Extract the (X, Y) coordinate from the center of the cell holding the provided text.  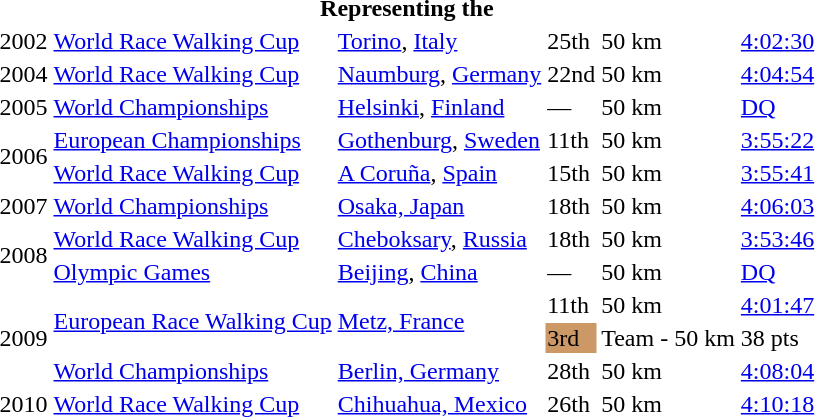
Berlin, Germany (440, 371)
Naumburg, Germany (440, 74)
Olympic Games (192, 272)
4:02:30 (777, 41)
Metz, France (440, 322)
4:01:47 (777, 305)
Beijing, China (440, 272)
Gothenburg, Sweden (440, 140)
4:06:03 (777, 206)
Cheboksary, Russia (440, 239)
15th (572, 173)
4:08:04 (777, 371)
4:04:54 (777, 74)
European Championships (192, 140)
25th (572, 41)
22nd (572, 74)
Osaka, Japan (440, 206)
3:53:46 (777, 239)
European Race Walking Cup (192, 322)
3:55:41 (777, 173)
Torino, Italy (440, 41)
3rd (572, 338)
Team - 50 km (668, 338)
Helsinki, Finland (440, 107)
3:55:22 (777, 140)
38 pts (777, 338)
28th (572, 371)
A Coruña, Spain (440, 173)
